Identify which cell holds the provided text, then report its (X, Y) central coordinate. 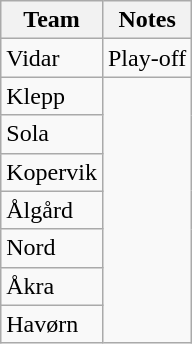
Kopervik (52, 172)
Notes (146, 20)
Klepp (52, 96)
Team (52, 20)
Vidar (52, 58)
Ålgård (52, 210)
Nord (52, 248)
Havørn (52, 324)
Sola (52, 134)
Åkra (52, 286)
Play-off (146, 58)
